Return the (X, Y) coordinate for the center point of the cell that contains the specified text.  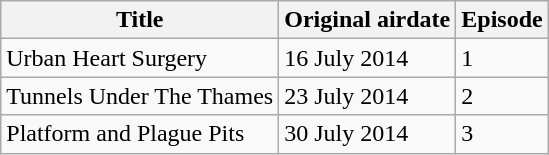
Tunnels Under The Thames (140, 96)
Episode (502, 20)
Urban Heart Surgery (140, 58)
2 (502, 96)
16 July 2014 (368, 58)
23 July 2014 (368, 96)
Original airdate (368, 20)
30 July 2014 (368, 134)
Title (140, 20)
Platform and Plague Pits (140, 134)
1 (502, 58)
3 (502, 134)
